Return [X, Y] of the center of cell containing provided text 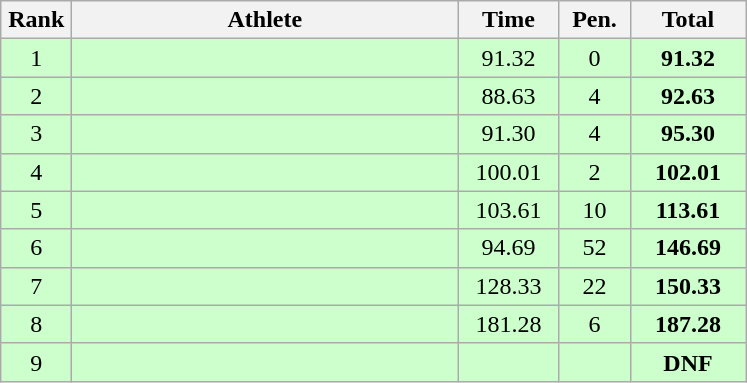
102.01 [688, 172]
1 [36, 58]
3 [36, 134]
100.01 [508, 172]
7 [36, 286]
95.30 [688, 134]
5 [36, 210]
128.33 [508, 286]
91.30 [508, 134]
113.61 [688, 210]
181.28 [508, 324]
Athlete [265, 20]
Total [688, 20]
146.69 [688, 248]
8 [36, 324]
9 [36, 362]
10 [594, 210]
92.63 [688, 96]
150.33 [688, 286]
Rank [36, 20]
88.63 [508, 96]
187.28 [688, 324]
DNF [688, 362]
103.61 [508, 210]
Pen. [594, 20]
94.69 [508, 248]
52 [594, 248]
0 [594, 58]
22 [594, 286]
Time [508, 20]
